Provide the [X, Y] coordinate of the cell's center where the given text is located.  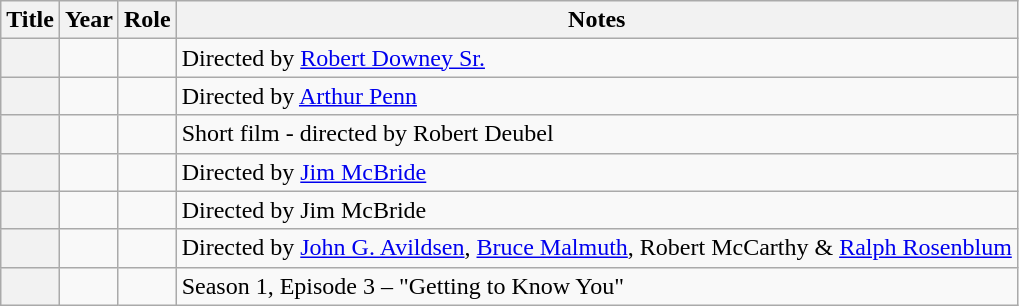
Season 1, Episode 3 – "Getting to Know You" [596, 286]
Notes [596, 20]
Short film - directed by Robert Deubel [596, 134]
Role [147, 20]
Directed by John G. Avildsen, Bruce Malmuth, Robert McCarthy & Ralph Rosenblum [596, 248]
Directed by Arthur Penn [596, 96]
Title [30, 20]
Directed by Robert Downey Sr. [596, 58]
Year [88, 20]
